Find where the given text appears and provide that cell's center as (X, Y) coordinate. 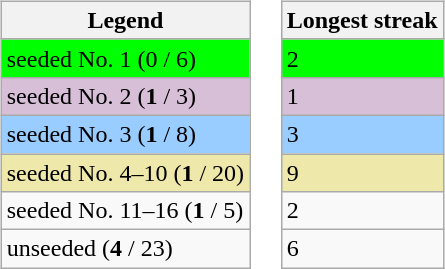
seeded No. 3 (1 / 8) (125, 134)
9 (362, 173)
seeded No. 4–10 (1 / 20) (125, 173)
Legend (125, 20)
seeded No. 11–16 (1 / 5) (125, 211)
seeded No. 1 (0 / 6) (125, 58)
6 (362, 249)
1 (362, 96)
seeded No. 2 (1 / 3) (125, 96)
Longest streak (362, 20)
3 (362, 134)
unseeded (4 / 23) (125, 249)
